Detect which cell encompasses the target text, then output its [X, Y] center coordinate. 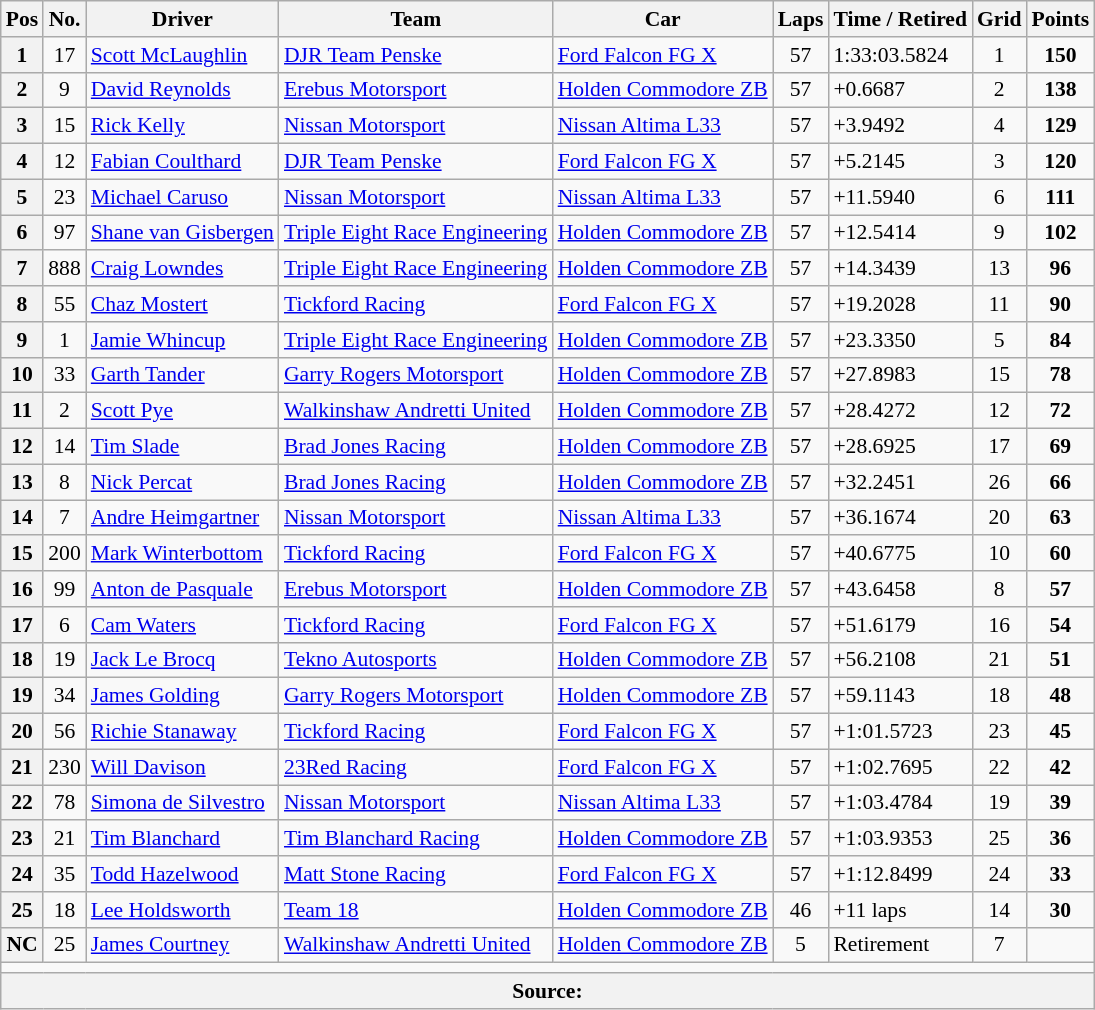
51 [1061, 660]
Todd Hazelwood [182, 874]
Garth Tander [182, 375]
Cam Waters [182, 625]
+0.6687 [900, 90]
+43.6458 [900, 589]
Mark Winterbottom [182, 554]
Tekno Autosports [416, 660]
Michael Caruso [182, 197]
30 [1061, 910]
39 [1061, 803]
129 [1061, 126]
+28.6925 [900, 447]
150 [1061, 55]
+11 laps [900, 910]
23Red Racing [416, 767]
Tim Blanchard Racing [416, 839]
Tim Slade [182, 447]
Time / Retired [900, 19]
55 [64, 304]
+51.6179 [900, 625]
+56.2108 [900, 660]
+1:12.8499 [900, 874]
Scott Pye [182, 411]
90 [1061, 304]
+19.2028 [900, 304]
Chaz Mostert [182, 304]
Jamie Whincup [182, 340]
Will Davison [182, 767]
42 [1061, 767]
+1:03.9353 [900, 839]
Retirement [900, 945]
60 [1061, 554]
+36.1674 [900, 518]
+1:01.5723 [900, 732]
+11.5940 [900, 197]
Nick Percat [182, 482]
Grid [1000, 19]
+5.2145 [900, 162]
Anton de Pasquale [182, 589]
Points [1061, 19]
35 [64, 874]
Scott McLaughlin [182, 55]
69 [1061, 447]
James Golding [182, 696]
NC [22, 945]
Car [663, 19]
Driver [182, 19]
26 [1000, 482]
Matt Stone Racing [416, 874]
+1:03.4784 [900, 803]
45 [1061, 732]
54 [1061, 625]
96 [1061, 269]
David Reynolds [182, 90]
+23.3350 [900, 340]
Jack Le Brocq [182, 660]
Craig Lowndes [182, 269]
Fabian Coulthard [182, 162]
Richie Stanaway [182, 732]
888 [64, 269]
72 [1061, 411]
200 [64, 554]
56 [64, 732]
230 [64, 767]
Lee Holdsworth [182, 910]
+28.4272 [900, 411]
Source: [548, 991]
James Courtney [182, 945]
Team 18 [416, 910]
46 [801, 910]
Rick Kelly [182, 126]
120 [1061, 162]
Team [416, 19]
34 [64, 696]
102 [1061, 233]
48 [1061, 696]
99 [64, 589]
111 [1061, 197]
+59.1143 [900, 696]
+1:02.7695 [900, 767]
Laps [801, 19]
Pos [22, 19]
36 [1061, 839]
Shane van Gisbergen [182, 233]
Andre Heimgartner [182, 518]
138 [1061, 90]
Simona de Silvestro [182, 803]
1:33:03.5824 [900, 55]
84 [1061, 340]
97 [64, 233]
+32.2451 [900, 482]
+27.8983 [900, 375]
Tim Blanchard [182, 839]
+14.3439 [900, 269]
66 [1061, 482]
+12.5414 [900, 233]
+40.6775 [900, 554]
63 [1061, 518]
+3.9492 [900, 126]
No. [64, 19]
